From the cell containing the given text, extract its center point as [X, Y] coordinate. 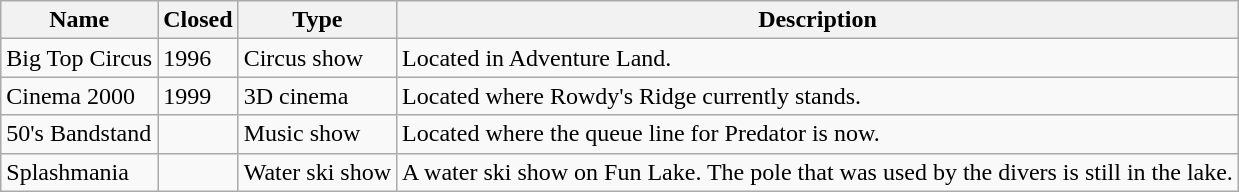
50's Bandstand [80, 134]
Description [818, 20]
1999 [198, 96]
Closed [198, 20]
Splashmania [80, 172]
Name [80, 20]
Music show [317, 134]
Cinema 2000 [80, 96]
Water ski show [317, 172]
Located where Rowdy's Ridge currently stands. [818, 96]
Big Top Circus [80, 58]
Located in Adventure Land. [818, 58]
1996 [198, 58]
Type [317, 20]
3D cinema [317, 96]
Located where the queue line for Predator is now. [818, 134]
A water ski show on Fun Lake. The pole that was used by the divers is still in the lake. [818, 172]
Circus show [317, 58]
